Extract the (x, y) coordinate from the center of the cell holding the provided text.  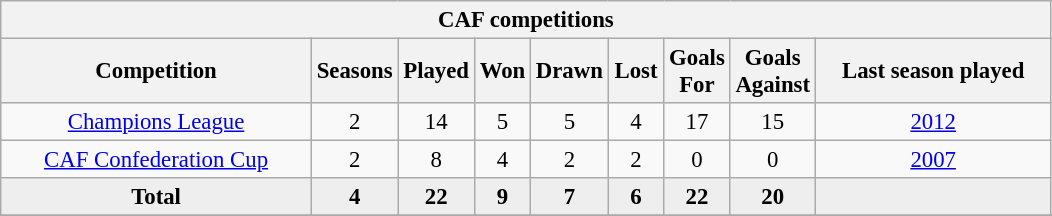
Competition (156, 72)
Seasons (354, 72)
20 (772, 197)
2007 (933, 160)
Goals Against (772, 72)
Champions League (156, 122)
17 (697, 122)
7 (570, 197)
CAF competitions (526, 20)
6 (636, 197)
Won (502, 72)
Total (156, 197)
CAF Confederation Cup (156, 160)
Last season played (933, 72)
8 (436, 160)
Drawn (570, 72)
Lost (636, 72)
2012 (933, 122)
Played (436, 72)
Goals For (697, 72)
14 (436, 122)
9 (502, 197)
15 (772, 122)
